Capture the cell that displays the provided text and extract its (x, y) central coordinate. 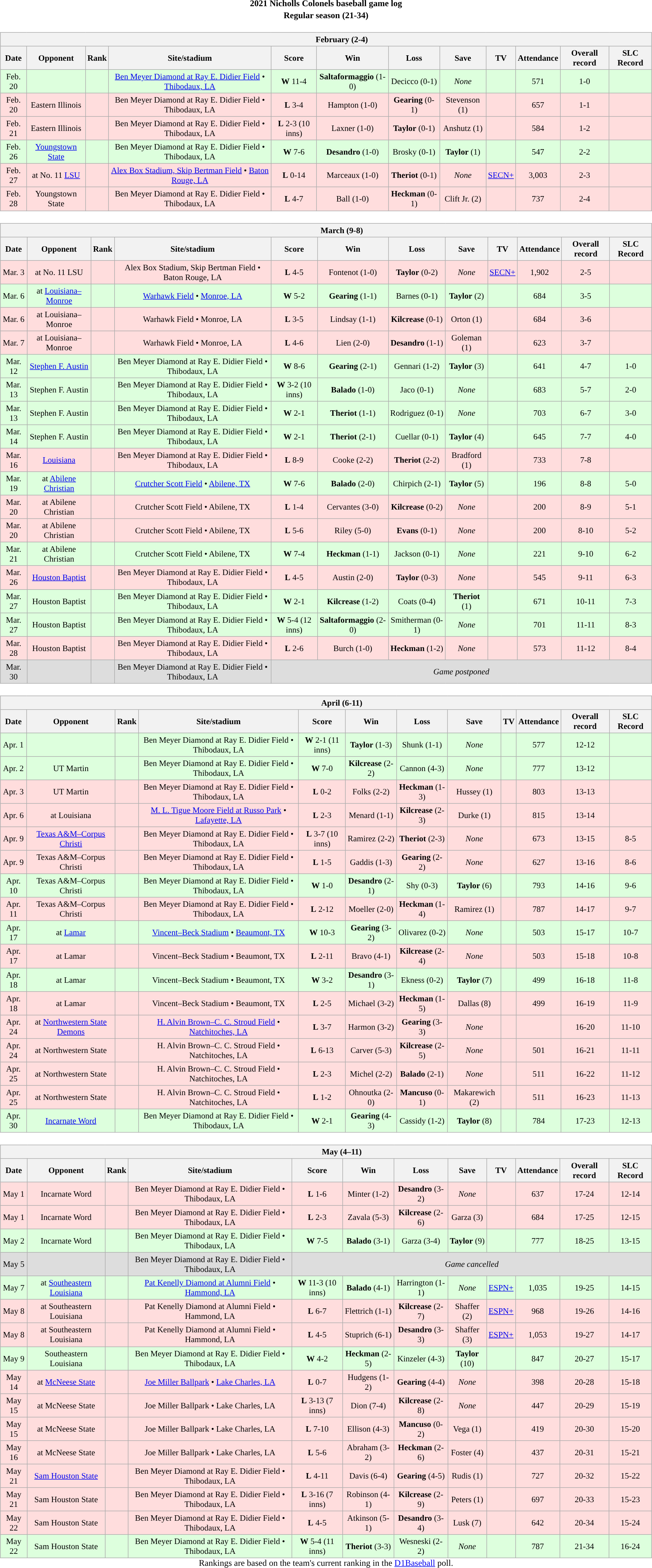
Riley (5-0) (353, 530)
Apr. 1 (13, 745)
2-0 (631, 390)
17-24 (584, 1194)
447 (538, 1405)
5-1 (631, 507)
Smitherman (0-1) (417, 625)
8-6 (631, 862)
645 (540, 436)
Cooke (2-2) (353, 460)
Durke (1) (474, 815)
Cuellar (0-1) (417, 436)
Anshutz (1) (463, 129)
Kinzeler (4-3) (421, 1358)
May 9 (14, 1358)
16-24 (630, 1547)
Lusk (7) (467, 1523)
545 (540, 578)
Gennari (1-2) (417, 366)
May 7 (14, 1288)
7-7 (586, 436)
Kilcrease (2-7) (421, 1312)
Clift Jr. (2) (463, 199)
Vega (1) (467, 1429)
2-2 (585, 152)
Balado (2-1) (422, 1074)
1-1 (585, 105)
8-8 (586, 484)
Taylor (9) (467, 1241)
Taylor (0-1) (414, 129)
Taylor (3) (466, 366)
Evans (0-1) (417, 530)
Zavala (5-3) (368, 1217)
L 1-2 (322, 1097)
437 (538, 1452)
Heckman (1-3) (422, 791)
Mar. 19 (14, 484)
11-8 (631, 980)
803 (538, 791)
571 (538, 81)
10-7 (631, 933)
W 8-6 (294, 366)
501 (538, 1050)
W 5-4 (11 inns) (317, 1547)
11-10 (631, 1026)
Olivarez (0-2) (422, 933)
L 2-6 (294, 648)
Balado (4-1) (368, 1288)
Apr. 2 (13, 768)
Lien (2-0) (353, 343)
Mar. 14 (14, 436)
Brosky (0-1) (414, 152)
Feb. 21 (14, 129)
Game postponed (461, 671)
15-20 (630, 1429)
641 (540, 366)
5-2 (631, 530)
16-22 (585, 1074)
Saltaformaggio (2-0) (353, 625)
Bravo (4-1) (371, 956)
Bradford (1) (466, 460)
L 7-10 (317, 1429)
8-3 (631, 625)
W 3-2 (10 inns) (294, 390)
Louisiana (59, 460)
May 16 (14, 1452)
1-2 (585, 129)
L 2-11 (322, 956)
968 (538, 1312)
L 3-7 (322, 1026)
Orton (1) (466, 319)
L 3-7 (10 inns) (322, 839)
L 4-7 (294, 199)
L 2-12 (322, 909)
15-19 (630, 1405)
Hampton (1-0) (352, 105)
L 2-5 (322, 1003)
Laxner (1-0) (352, 129)
1,035 (538, 1288)
Cannon (4-3) (422, 768)
701 (540, 625)
Ball (1-0) (352, 199)
Feb. 28 (14, 199)
19-27 (584, 1335)
Desandro (3-3) (421, 1335)
727 (538, 1476)
9-11 (586, 578)
Fontenot (1-0) (353, 272)
L 2-3 (10 inns) (294, 129)
Kilcrease (2-5) (422, 1050)
19-25 (584, 1288)
13-14 (585, 815)
L 3-16 (7 inns) (317, 1499)
11-9 (631, 1003)
547 (538, 152)
Flettrich (1-1) (368, 1312)
3-0 (631, 413)
19-26 (584, 1312)
May 14 (14, 1382)
419 (538, 1429)
Cassidy (1-2) (422, 1121)
L 4-6 (294, 343)
20-32 (584, 1476)
Kilcrease (2-8) (421, 1405)
Peters (1) (467, 1499)
Theriot (1-1) (353, 413)
Coats (0-4) (417, 601)
20-33 (584, 1499)
Garza (3-4) (421, 1241)
Shunk (1-1) (422, 745)
847 (538, 1358)
13-13 (585, 791)
Theriot (1) (466, 601)
W 11-3 (10 inns) (317, 1288)
637 (538, 1194)
May 5 (14, 1264)
Garza (3) (467, 1217)
Goleman (1) (466, 343)
573 (540, 648)
Dallas (8) (474, 1003)
W 7-0 (322, 768)
Menard (1-1) (371, 815)
673 (538, 839)
L 1-6 (317, 1194)
16-20 (585, 1026)
6-7 (586, 413)
Kilcrease (2-6) (421, 1217)
L 3-5 (294, 319)
Gearing (2-2) (422, 862)
Gearing (2-1) (353, 366)
683 (540, 390)
Kilcrease (2-4) (422, 956)
20-34 (584, 1523)
Chirpich (2-1) (417, 484)
Hudgens (1-2) (368, 1382)
623 (540, 343)
703 (540, 413)
196 (540, 484)
642 (538, 1523)
Atkinson (5-1) (368, 1523)
W 10-3 (322, 933)
Theriot (0-1) (414, 175)
Shy (0-3) (422, 886)
Ramirez (2-2) (371, 839)
12-14 (630, 1194)
Apr. 11 (13, 909)
Desandro (3-1) (371, 980)
Gearing (0-1) (414, 105)
6-3 (631, 578)
Taylor (4) (466, 436)
398 (538, 1382)
2-4 (585, 199)
17-25 (584, 1217)
W 3-2 (322, 980)
Kilcrease (2-3) (422, 815)
1,902 (540, 272)
627 (538, 862)
Apr. 3 (13, 791)
14-15 (630, 1288)
Michel (2-2) (371, 1074)
9-10 (586, 554)
W 7-5 (317, 1241)
Barnes (0-1) (417, 295)
Saltaformaggio (1-0) (352, 81)
Southeastern Louisiana (66, 1358)
Balado (1-0) (353, 390)
13-16 (585, 862)
8-4 (631, 648)
L 3-4 (294, 105)
Mar. 16 (14, 460)
Taylor (8) (474, 1121)
Jackson (0-1) (417, 554)
Mar. 12 (14, 366)
Heckman (1-1) (353, 554)
May 2 (14, 1241)
12-13 (631, 1121)
Gearing (4-3) (371, 1121)
Theriot (2-2) (417, 460)
Mar. 21 (14, 554)
16-18 (585, 980)
3-6 (586, 319)
8-5 (631, 839)
Mar. 26 (14, 578)
20-31 (584, 1452)
Folks (2-2) (371, 791)
Balado (3-1) (368, 1241)
Carver (5-3) (371, 1050)
671 (540, 601)
Taylor (1-3) (371, 745)
Feb. 27 (14, 175)
M. L. Tigue Moore Field at Russo Park • Lafayette, LA (218, 815)
Mancuso (0-2) (421, 1429)
697 (538, 1499)
Apr. 10 (13, 886)
W 7-4 (294, 554)
733 (540, 460)
L 0-7 (317, 1382)
18-25 (584, 1241)
21-34 (584, 1547)
Balado (2-0) (353, 484)
L 4-11 (317, 1476)
20-29 (584, 1405)
15-24 (630, 1523)
5-7 (586, 390)
L 1-5 (322, 862)
W 2-1 (11 inns) (322, 745)
657 (538, 105)
Mar. 28 (14, 648)
16-23 (585, 1097)
Gearing (1-1) (353, 295)
Shaffer (2) (467, 1312)
Minter (1-2) (368, 1194)
Heckman (0-1) (414, 199)
Stuprich (6-1) (368, 1335)
Moeller (2-0) (371, 909)
Heckman (2-6) (421, 1452)
Lindsay (1-1) (353, 319)
10-8 (631, 956)
4-0 (631, 436)
Apr. 6 (13, 815)
Desandro (3-2) (421, 1194)
2-3 (585, 175)
4-7 (586, 366)
L 3-13 (7 inns) (317, 1405)
5-0 (631, 484)
16-21 (585, 1050)
Kilcrease (2-9) (421, 1499)
6-2 (631, 554)
Heckman (1-5) (422, 1003)
L 0-14 (294, 175)
Dion (7-4) (368, 1405)
Mar. 7 (14, 343)
W 1-0 (322, 886)
793 (538, 886)
15-21 (630, 1452)
11-13 (631, 1097)
7-3 (631, 601)
Taylor (0-2) (417, 272)
Taylor (0-3) (417, 578)
20-30 (584, 1429)
13-12 (585, 768)
Taylor (10) (467, 1358)
Desandro (1-1) (417, 343)
Apr. 30 (13, 1121)
784 (538, 1121)
W 5-4 (12 inns) (294, 625)
Desandro (3-4) (421, 1523)
Stevenson (1) (463, 105)
Ekness (0-2) (422, 980)
9-6 (631, 886)
Desandro (2-1) (371, 886)
Burch (1-0) (353, 648)
Mar. 30 (14, 671)
3,003 (538, 175)
1,053 (538, 1335)
584 (538, 129)
Theriot (2-3) (422, 839)
10-11 (586, 601)
Michael (3-2) (371, 1003)
Gearing (4-4) (421, 1382)
at Northwestern State Demons (71, 1026)
Cervantes (3-0) (353, 507)
15-23 (630, 1499)
Kilcrease (0-1) (417, 319)
L 0-2 (322, 791)
Ohnoutka (2-0) (371, 1097)
7-8 (586, 460)
Gearing (4-5) (421, 1476)
2-5 (586, 272)
Gearing (3-2) (371, 933)
Shaffer (3) (467, 1335)
Makarewich (2) (474, 1097)
Theriot (2-1) (353, 436)
Gaddis (1-3) (371, 862)
Taylor (5) (466, 484)
May (4–11) (326, 1152)
3-7 (586, 343)
Taylor (6) (474, 886)
8-10 (586, 530)
W 11-4 (294, 81)
L 8-9 (294, 460)
Austin (2-0) (353, 578)
Gearing (3-3) (422, 1026)
Taylor (1) (463, 152)
Mar. 3 (14, 272)
Kilcrease (1-2) (353, 601)
20-28 (584, 1382)
W 5-2 (294, 295)
17-23 (585, 1121)
Ramirez (1) (474, 909)
12-12 (585, 745)
Davis (6-4) (368, 1476)
16-19 (585, 1003)
March (9-8) (326, 230)
Wesneski (2-2) (421, 1547)
at Louisiana (71, 815)
Heckman (1-4) (422, 909)
Heckman (1-2) (417, 648)
12-15 (630, 1217)
Rudis (1) (467, 1476)
737 (538, 199)
Game cancelled (472, 1264)
Feb. 26 (14, 152)
Foster (4) (467, 1452)
L 6-13 (322, 1050)
20-27 (584, 1358)
April (6-11) (326, 703)
815 (538, 815)
W 4-2 (317, 1358)
Abraham (3-2) (368, 1452)
Kilcrease (0-2) (417, 507)
Harrington (1-1) (421, 1288)
Taylor (7) (474, 980)
Heckman (2-5) (368, 1358)
Desandro (1-0) (352, 152)
3-5 (586, 295)
8-9 (586, 507)
9-7 (631, 909)
Harmon (3-2) (371, 1026)
Taylor (2) (466, 295)
Robinson (4-1) (368, 1499)
Marceaux (1-0) (352, 175)
Decicco (0-1) (414, 81)
221 (540, 554)
Theriot (3-3) (368, 1547)
L 6-7 (317, 1312)
Kilcrease (2-2) (371, 768)
Mancuso (0-1) (422, 1097)
February (2-4) (326, 39)
L 1-4 (294, 507)
15-22 (630, 1476)
Ellison (4-3) (368, 1429)
577 (538, 745)
Jaco (0-1) (417, 390)
Rodriguez (0-1) (417, 413)
Hussey (1) (474, 791)
